Search for the cell housing the specified text and yield its [X, Y] center coordinate. 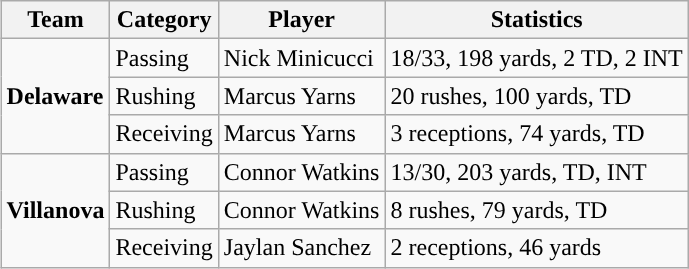
Jaylan Sanchez [302, 248]
Statistics [536, 20]
2 receptions, 46 yards [536, 248]
3 receptions, 74 yards, TD [536, 134]
Delaware [56, 96]
Villanova [56, 210]
8 rushes, 79 yards, TD [536, 210]
18/33, 198 yards, 2 TD, 2 INT [536, 58]
Category [164, 20]
Player [302, 20]
20 rushes, 100 yards, TD [536, 96]
Team [56, 20]
Nick Minicucci [302, 58]
13/30, 203 yards, TD, INT [536, 172]
